Capture the cell that displays the provided text and extract its [x, y] central coordinate. 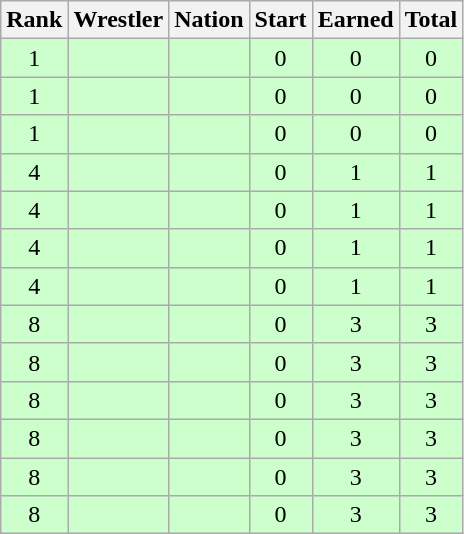
Nation [209, 20]
Rank [34, 20]
Total [431, 20]
Start [280, 20]
Wrestler [118, 20]
Earned [356, 20]
